Provide the [x, y] coordinate of the cell's center where the given text is located.  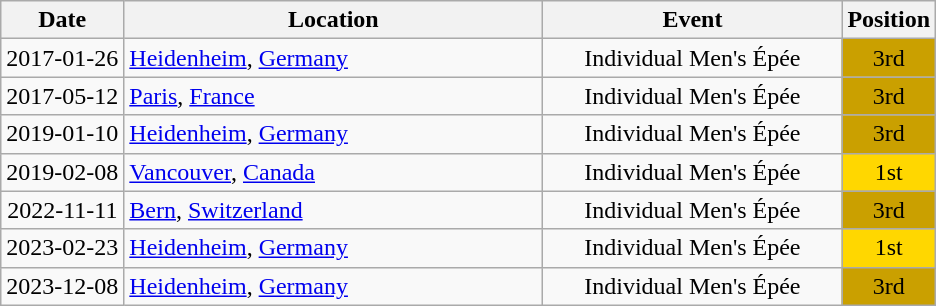
2017-05-12 [62, 96]
2023-12-08 [62, 286]
2023-02-23 [62, 248]
Event [692, 20]
2019-01-10 [62, 134]
Date [62, 20]
Position [889, 20]
2017-01-26 [62, 58]
2022-11-11 [62, 210]
Paris, France [334, 96]
2019-02-08 [62, 172]
Vancouver, Canada [334, 172]
Bern, Switzerland [334, 210]
Location [334, 20]
